Identify which cell holds the provided text, then report its (X, Y) central coordinate. 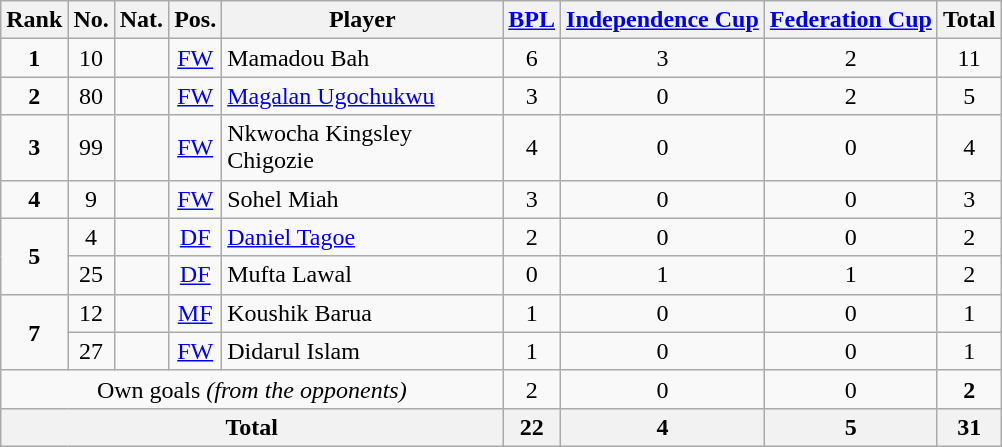
Sohel Miah (362, 199)
Mamadou Bah (362, 58)
Daniel Tagoe (362, 237)
10 (91, 58)
27 (91, 351)
Own goals (from the opponents) (252, 389)
6 (532, 58)
80 (91, 96)
25 (91, 275)
Nkwocha Kingsley Chigozie (362, 148)
MF (196, 313)
Mufta Lawal (362, 275)
12 (91, 313)
31 (969, 427)
Player (362, 20)
9 (91, 199)
BPL (532, 20)
7 (34, 332)
Koushik Barua (362, 313)
Independence Cup (663, 20)
No. (91, 20)
Federation Cup (850, 20)
99 (91, 148)
Magalan Ugochukwu (362, 96)
22 (532, 427)
Pos. (196, 20)
Rank (34, 20)
Nat. (141, 20)
Didarul Islam (362, 351)
11 (969, 58)
